Provide the [X, Y] coordinate of the cell's center where the given text is located.  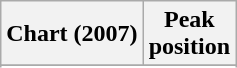
Chart (2007) [72, 34]
Peak position [189, 34]
